Return the [X, Y] coordinate for the center point of the cell that contains the specified text.  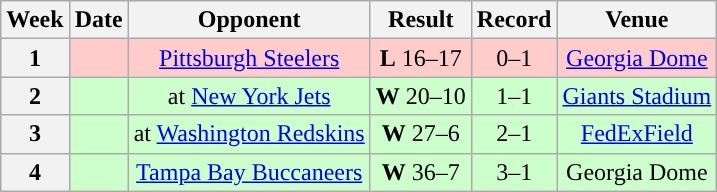
3 [35, 134]
at Washington Redskins [249, 134]
Record [514, 20]
W 27–6 [420, 134]
Week [35, 20]
3–1 [514, 172]
1–1 [514, 96]
Opponent [249, 20]
1 [35, 58]
Tampa Bay Buccaneers [249, 172]
at New York Jets [249, 96]
0–1 [514, 58]
W 36–7 [420, 172]
W 20–10 [420, 96]
2 [35, 96]
L 16–17 [420, 58]
Date [98, 20]
Pittsburgh Steelers [249, 58]
2–1 [514, 134]
Giants Stadium [637, 96]
FedExField [637, 134]
Venue [637, 20]
4 [35, 172]
Result [420, 20]
